Extract the [X, Y] coordinate from the center of the cell holding the provided text.  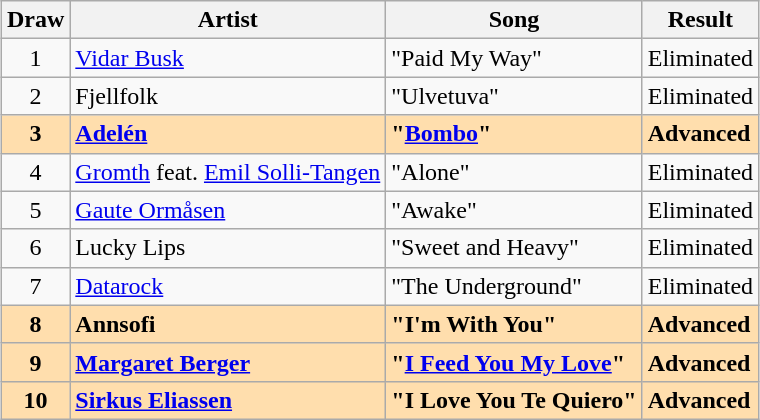
Annsofi [228, 324]
3 [35, 134]
"The Underground" [514, 286]
Artist [228, 20]
"I Love You Te Quiero" [514, 400]
Adelén [228, 134]
Sirkus Eliassen [228, 400]
4 [35, 172]
"I'm With You" [514, 324]
1 [35, 58]
"Paid My Way" [514, 58]
5 [35, 210]
"Awake" [514, 210]
Gromth feat. Emil Solli-Tangen [228, 172]
"Ulvetuva" [514, 96]
Result [700, 20]
Datarock [228, 286]
Fjellfolk [228, 96]
Song [514, 20]
"Sweet and Heavy" [514, 248]
Vidar Busk [228, 58]
"I Feed You My Love" [514, 362]
Margaret Berger [228, 362]
8 [35, 324]
6 [35, 248]
2 [35, 96]
Draw [35, 20]
Gaute Ormåsen [228, 210]
"Bombo" [514, 134]
Lucky Lips [228, 248]
9 [35, 362]
10 [35, 400]
"Alone" [514, 172]
7 [35, 286]
